From the cell containing the given text, extract its center point as [x, y] coordinate. 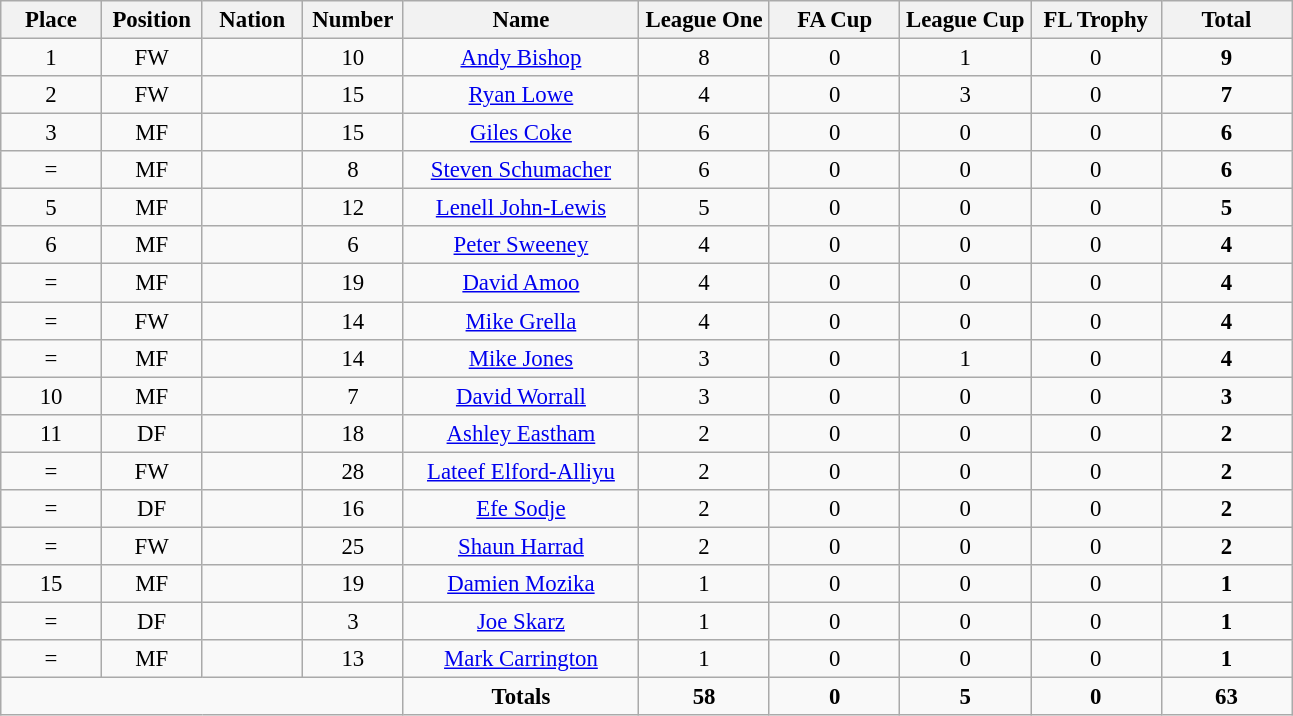
Mark Carrington [521, 659]
63 [1226, 697]
League Cup [966, 20]
Lenell John-Lewis [521, 208]
Steven Schumacher [521, 170]
Number [354, 20]
Shaun Harrad [521, 546]
FL Trophy [1096, 20]
11 [52, 433]
28 [354, 471]
Position [152, 20]
58 [704, 697]
Efe Sodje [521, 509]
Andy Bishop [521, 58]
Peter Sweeney [521, 245]
Giles Coke [521, 133]
FA Cup [834, 20]
Mike Jones [521, 358]
David Worrall [521, 396]
Place [52, 20]
Ashley Eastham [521, 433]
18 [354, 433]
David Amoo [521, 283]
League One [704, 20]
16 [354, 509]
Totals [521, 697]
Nation [252, 20]
Ryan Lowe [521, 95]
Mike Grella [521, 321]
13 [354, 659]
9 [1226, 58]
Total [1226, 20]
25 [354, 546]
Lateef Elford-Alliyu [521, 471]
Damien Mozika [521, 584]
Name [521, 20]
Joe Skarz [521, 621]
12 [354, 208]
